Find where the given text appears and provide that cell's center as [x, y] coordinate. 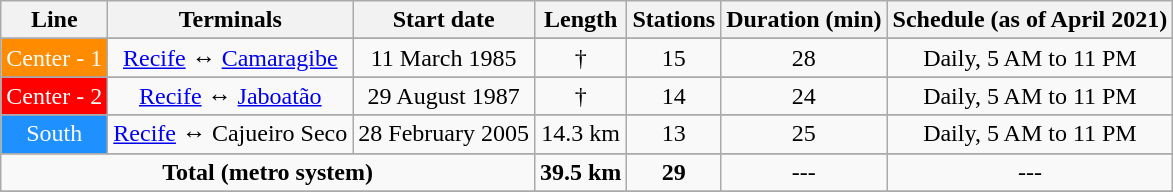
Start date [444, 20]
Recife ↔ Jaboatão [230, 96]
28 February 2005 [444, 134]
Stations [674, 20]
Recife ↔ Cajueiro Seco [230, 134]
11 March 1985 [444, 58]
Center - 1 [54, 58]
Recife ↔ Camaragibe [230, 58]
29 August 1987 [444, 96]
24 [804, 96]
Total (metro system) [268, 172]
14.3 km [580, 134]
Terminals [230, 20]
Center - 2 [54, 96]
28 [804, 58]
39.5 km [580, 172]
Length [580, 20]
South [54, 134]
25 [804, 134]
Line [54, 20]
Schedule (as of April 2021) [1030, 20]
13 [674, 134]
14 [674, 96]
29 [674, 172]
15 [674, 58]
Duration (min) [804, 20]
